Locate the cell with the specified text and output its (x, y) center coordinate. 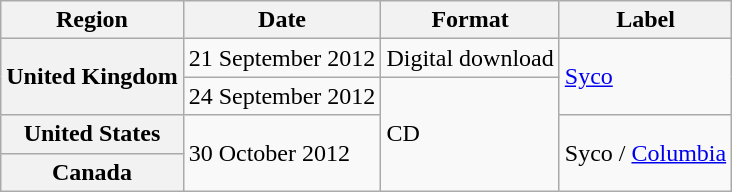
CD (470, 134)
United States (92, 134)
21 September 2012 (282, 58)
United Kingdom (92, 77)
Syco / Columbia (645, 153)
Digital download (470, 58)
24 September 2012 (282, 96)
Syco (645, 77)
Date (282, 20)
Region (92, 20)
30 October 2012 (282, 153)
Format (470, 20)
Label (645, 20)
Canada (92, 172)
